Find where the given text appears and provide that cell's center as [X, Y] coordinate. 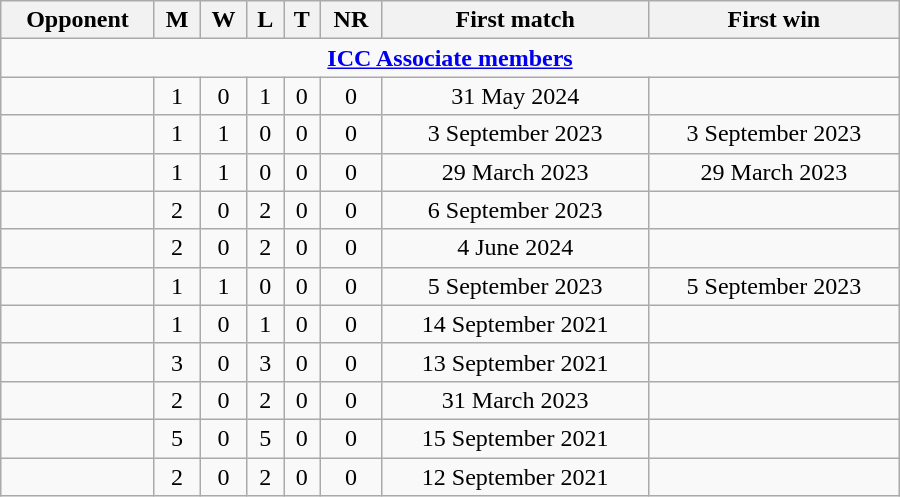
6 September 2023 [516, 210]
15 September 2021 [516, 438]
12 September 2021 [516, 477]
L [266, 20]
13 September 2021 [516, 362]
14 September 2021 [516, 324]
4 June 2024 [516, 248]
31 March 2023 [516, 400]
First match [516, 20]
W [224, 20]
31 May 2024 [516, 96]
Opponent [78, 20]
NR [351, 20]
First win [774, 20]
M [176, 20]
ICC Associate members [450, 58]
T [302, 20]
